Identify which cell holds the provided text, then report its (X, Y) central coordinate. 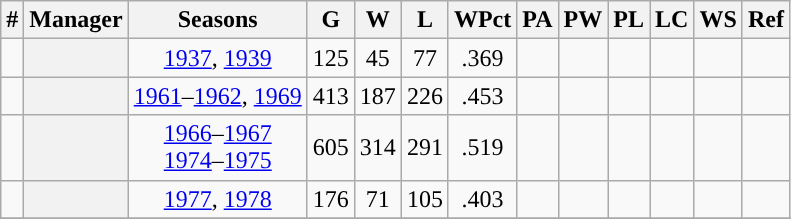
1961–1962, 1969 (218, 96)
G (330, 20)
W (378, 20)
# (12, 20)
71 (378, 199)
226 (424, 96)
.369 (482, 58)
45 (378, 58)
105 (424, 199)
605 (330, 148)
176 (330, 199)
314 (378, 148)
1937, 1939 (218, 58)
125 (330, 58)
WS (718, 20)
.403 (482, 199)
1966–19671974–1975 (218, 148)
PA (538, 20)
187 (378, 96)
WPct (482, 20)
L (424, 20)
.453 (482, 96)
.519 (482, 148)
77 (424, 58)
1977, 1978 (218, 199)
Manager (76, 20)
PL (629, 20)
Ref (766, 20)
413 (330, 96)
Seasons (218, 20)
PW (583, 20)
291 (424, 148)
LC (672, 20)
